Scan for the cell matching the given text and deliver its [X, Y] coordinate at center. 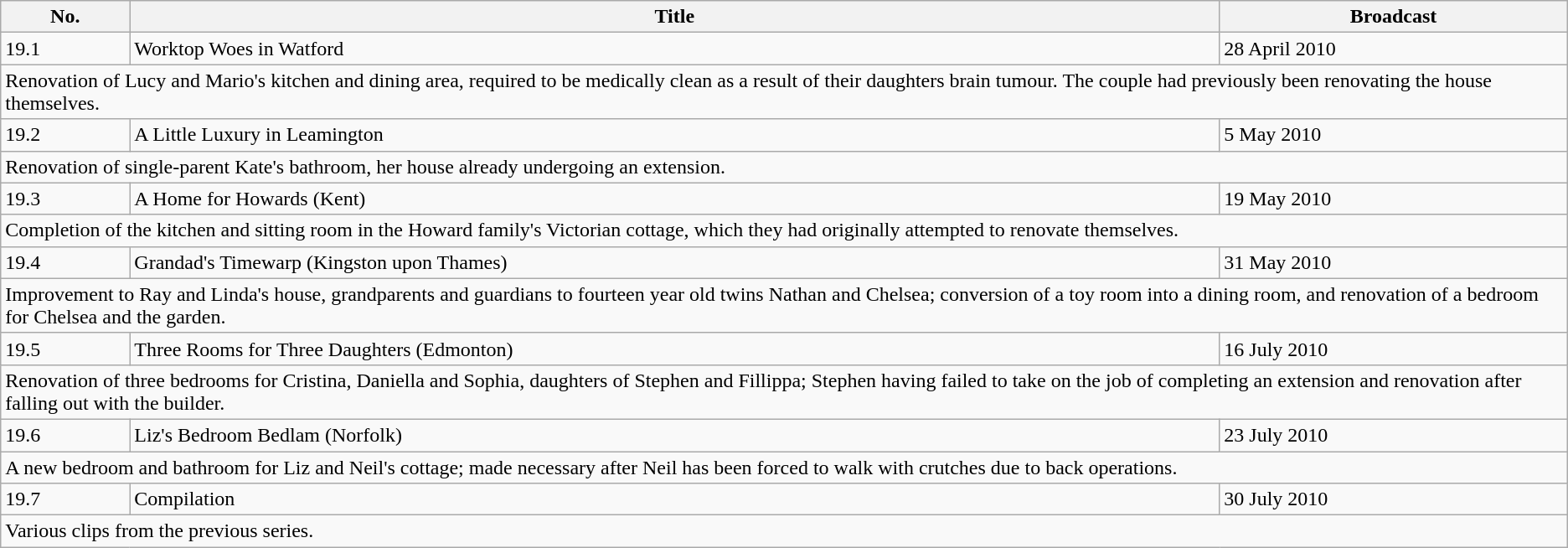
28 April 2010 [1394, 49]
19.1 [65, 49]
31 May 2010 [1394, 262]
23 July 2010 [1394, 435]
19 May 2010 [1394, 199]
Broadcast [1394, 17]
19.7 [65, 499]
16 July 2010 [1394, 349]
19.6 [65, 435]
No. [65, 17]
Three Rooms for Three Daughters (Edmonton) [675, 349]
19.3 [65, 199]
Compilation [675, 499]
A new bedroom and bathroom for Liz and Neil's cottage; made necessary after Neil has been forced to walk with crutches due to back operations. [784, 467]
30 July 2010 [1394, 499]
Worktop Woes in Watford [675, 49]
Completion of the kitchen and sitting room in the Howard family's Victorian cottage, which they had originally attempted to renovate themselves. [784, 230]
Title [675, 17]
19.4 [65, 262]
Grandad's Timewarp (Kingston upon Thames) [675, 262]
Liz's Bedroom Bedlam (Norfolk) [675, 435]
A Home for Howards (Kent) [675, 199]
Renovation of single-parent Kate's bathroom, her house already undergoing an extension. [784, 167]
19.2 [65, 135]
A Little Luxury in Leamington [675, 135]
5 May 2010 [1394, 135]
19.5 [65, 349]
Various clips from the previous series. [784, 531]
